Extract the (x, y) coordinate from the center of the cell holding the provided text.  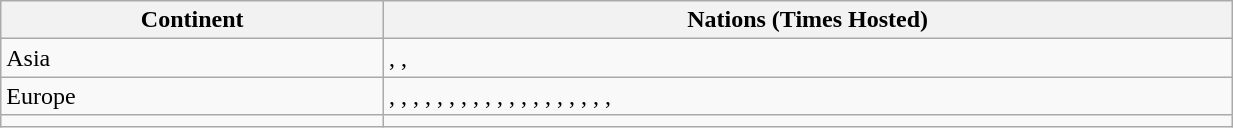
Asia (192, 58)
Europe (192, 96)
, , , , , , , , , , , , , , , , , , , (808, 96)
Nations (Times Hosted) (808, 20)
Continent (192, 20)
, , (808, 58)
